Locate the cell with the specified text and output its (X, Y) center coordinate. 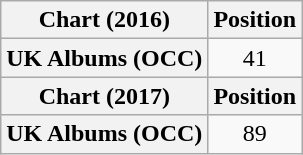
41 (255, 58)
Chart (2017) (104, 96)
89 (255, 134)
Chart (2016) (104, 20)
